Pinpoint the cell where the given text exists, returning its [x, y] midpoint coordinate. 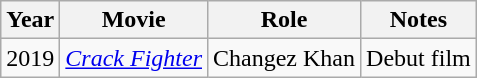
Year [30, 20]
Movie [134, 20]
Crack Fighter [134, 58]
Notes [419, 20]
2019 [30, 58]
Debut film [419, 58]
Changez Khan [284, 58]
Role [284, 20]
